Search for the cell housing the specified text and yield its (X, Y) center coordinate. 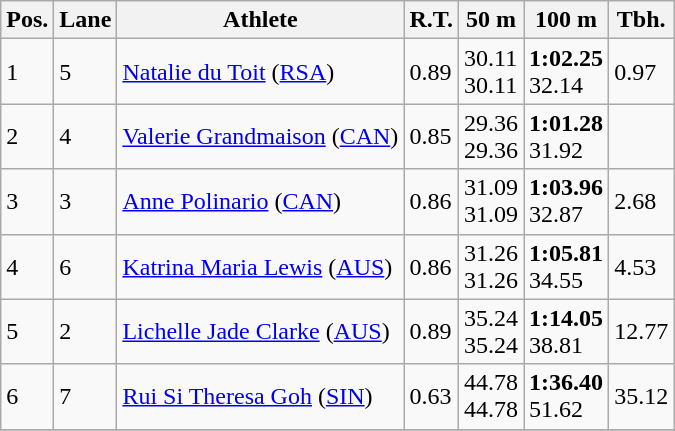
4.53 (642, 266)
Pos. (28, 20)
1:03.9632.87 (566, 202)
7 (86, 396)
1:02.2532.14 (566, 72)
30.1130.11 (492, 72)
Natalie du Toit (RSA) (260, 72)
0.97 (642, 72)
44.7844.78 (492, 396)
Valerie Grandmaison (CAN) (260, 136)
Athlete (260, 20)
2.68 (642, 202)
Lichelle Jade Clarke (AUS) (260, 332)
Tbh. (642, 20)
Katrina Maria Lewis (AUS) (260, 266)
35.2435.24 (492, 332)
R.T. (432, 20)
50 m (492, 20)
Rui Si Theresa Goh (SIN) (260, 396)
1:14.0538.81 (566, 332)
1 (28, 72)
Lane (86, 20)
35.12 (642, 396)
0.85 (432, 136)
100 m (566, 20)
31.2631.26 (492, 266)
Anne Polinario (CAN) (260, 202)
1:05.8134.55 (566, 266)
0.63 (432, 396)
29.3629.36 (492, 136)
1:01.2831.92 (566, 136)
1:36.4051.62 (566, 396)
12.77 (642, 332)
31.0931.09 (492, 202)
